From the cell containing the given text, extract its center point as (x, y) coordinate. 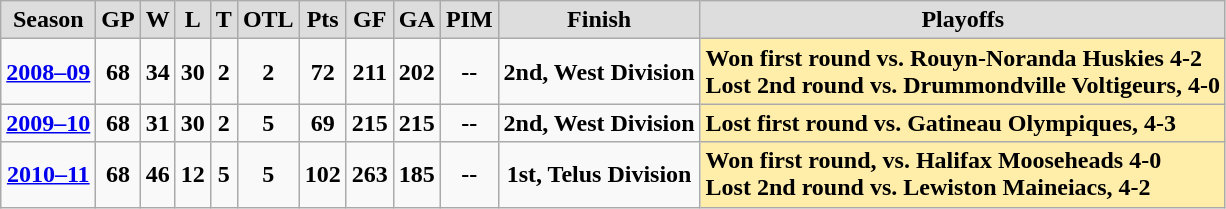
2009–10 (48, 123)
2010–11 (48, 174)
211 (370, 72)
2008–09 (48, 72)
34 (158, 72)
12 (192, 174)
GP (118, 20)
202 (416, 72)
Playoffs (962, 20)
W (158, 20)
Finish (599, 20)
Won first round, vs. Halifax Mooseheads 4-0 Lost 2nd round vs. Lewiston Maineiacs, 4-2 (962, 174)
GA (416, 20)
Season (48, 20)
263 (370, 174)
PIM (469, 20)
OTL (268, 20)
31 (158, 123)
69 (322, 123)
46 (158, 174)
T (224, 20)
Won first round vs. Rouyn-Noranda Huskies 4-2 Lost 2nd round vs. Drummondville Voltigeurs, 4-0 (962, 72)
L (192, 20)
72 (322, 72)
Lost first round vs. Gatineau Olympiques, 4-3 (962, 123)
102 (322, 174)
185 (416, 174)
1st, Telus Division (599, 174)
GF (370, 20)
Pts (322, 20)
